Identify which cell holds the provided text, then report its [X, Y] central coordinate. 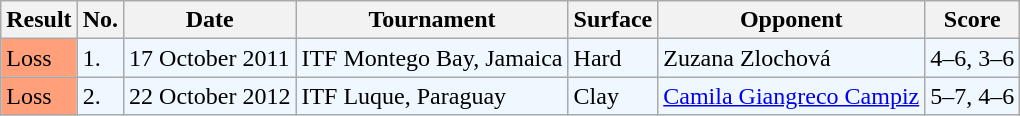
ITF Montego Bay, Jamaica [432, 58]
17 October 2011 [210, 58]
Zuzana Zlochová [792, 58]
Camila Giangreco Campiz [792, 96]
Surface [613, 20]
1. [100, 58]
Date [210, 20]
Result [39, 20]
ITF Luque, Paraguay [432, 96]
Hard [613, 58]
Tournament [432, 20]
Score [972, 20]
4–6, 3–6 [972, 58]
No. [100, 20]
5–7, 4–6 [972, 96]
2. [100, 96]
Opponent [792, 20]
22 October 2012 [210, 96]
Clay [613, 96]
